Scan for the cell matching the given text and deliver its [X, Y] coordinate at center. 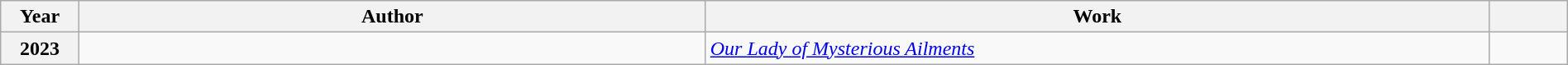
Year [40, 17]
2023 [40, 48]
Our Lady of Mysterious Ailments [1097, 48]
Author [392, 17]
Work [1097, 17]
